Detect which cell encompasses the target text, then output its (X, Y) center coordinate. 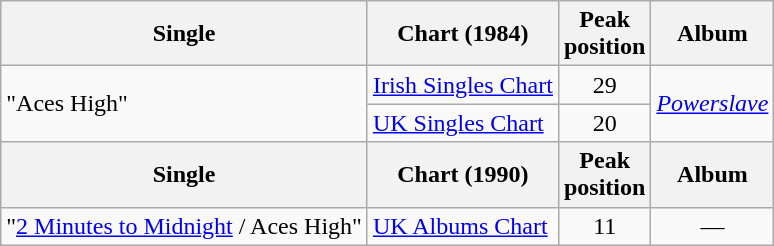
— (712, 226)
11 (604, 226)
20 (604, 123)
UK Singles Chart (462, 123)
Chart (1990) (462, 174)
29 (604, 85)
Irish Singles Chart (462, 85)
UK Albums Chart (462, 226)
Chart (1984) (462, 34)
Powerslave (712, 104)
"2 Minutes to Midnight / Aces High" (184, 226)
"Aces High" (184, 104)
